Find where the given text appears and provide that cell's center as (x, y) coordinate. 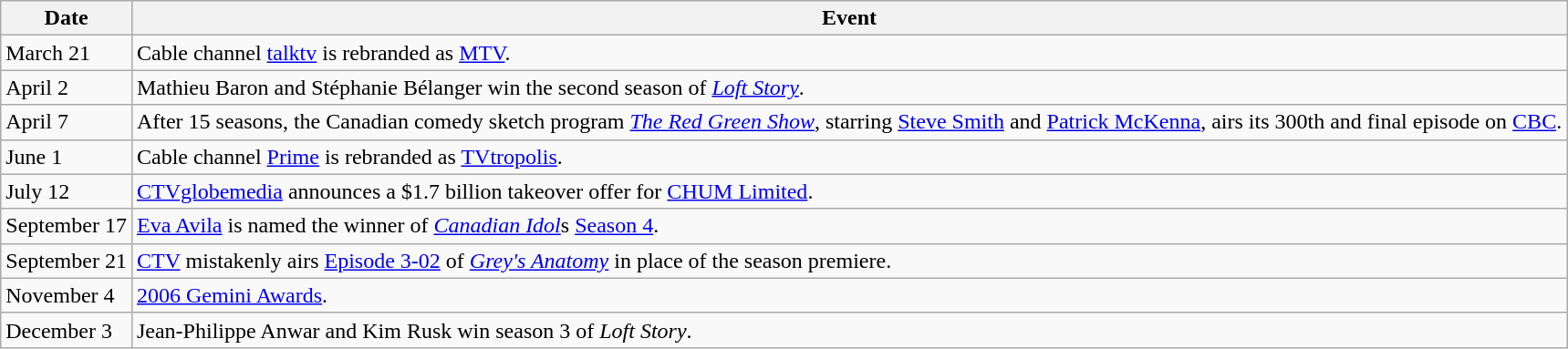
June 1 (67, 157)
November 4 (67, 295)
April 2 (67, 87)
Cable channel Prime is rebranded as TVtropolis. (848, 157)
CTV mistakenly airs Episode 3-02 of Grey's Anatomy in place of the season premiere. (848, 261)
Eva Avila is named the winner of Canadian Idols Season 4. (848, 226)
Jean-Philippe Anwar and Kim Rusk win season 3 of Loft Story. (848, 330)
Cable channel talktv is rebranded as MTV. (848, 53)
April 7 (67, 122)
December 3 (67, 330)
September 17 (67, 226)
Event (848, 18)
Mathieu Baron and Stéphanie Bélanger win the second season of Loft Story. (848, 87)
September 21 (67, 261)
July 12 (67, 191)
CTVglobemedia announces a $1.7 billion takeover offer for CHUM Limited. (848, 191)
March 21 (67, 53)
2006 Gemini Awards. (848, 295)
Date (67, 18)
